Scan for the cell matching the given text and deliver its [x, y] coordinate at center. 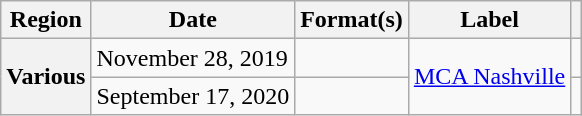
Various [46, 77]
Date [193, 20]
Label [489, 20]
September 17, 2020 [193, 96]
Format(s) [352, 20]
MCA Nashville [489, 77]
November 28, 2019 [193, 58]
Region [46, 20]
